Search for the cell housing the specified text and yield its (x, y) center coordinate. 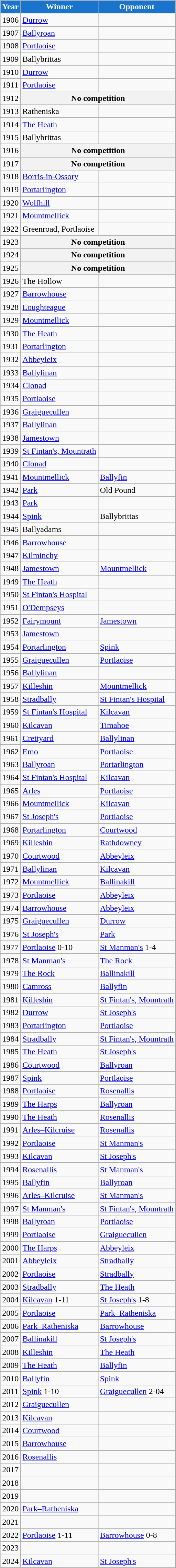
1911 (10, 85)
1965 (10, 790)
1924 (10, 255)
2006 (10, 1326)
Rathdowney (137, 843)
1948 (10, 568)
2012 (10, 1404)
1950 (10, 595)
1921 (10, 216)
1927 (10, 294)
1970 (10, 856)
2008 (10, 1352)
1942 (10, 490)
1975 (10, 921)
1939 (10, 451)
1962 (10, 751)
1934 (10, 386)
1959 (10, 712)
1919 (10, 190)
1937 (10, 425)
O'Dempseys (59, 608)
1963 (10, 764)
1930 (10, 333)
Borris-in-Ossory (59, 177)
2022 (10, 1535)
2017 (10, 1470)
1974 (10, 908)
Fairymount (59, 621)
1952 (10, 621)
1910 (10, 72)
2004 (10, 1300)
1981 (10, 1000)
1957 (10, 686)
2010 (10, 1378)
1991 (10, 1130)
1996 (10, 1195)
1985 (10, 1052)
1946 (10, 542)
1945 (10, 529)
1999 (10, 1235)
2015 (10, 1444)
2023 (10, 1548)
1909 (10, 59)
1929 (10, 320)
1982 (10, 1013)
1972 (10, 882)
1998 (10, 1222)
Loughteague (59, 307)
2014 (10, 1431)
1928 (10, 307)
1983 (10, 1026)
2007 (10, 1339)
2019 (10, 1496)
1947 (10, 555)
2003 (10, 1287)
1932 (10, 359)
1967 (10, 817)
1992 (10, 1143)
The Hollow (59, 281)
1953 (10, 634)
1913 (10, 111)
2016 (10, 1457)
Ballyadams (59, 529)
Old Pound (137, 490)
Wolfhill (59, 203)
1986 (10, 1065)
1984 (10, 1039)
1941 (10, 477)
Greenroad, Portlaoise (59, 229)
Timahoe (137, 725)
Emo (59, 751)
1915 (10, 137)
Portlaoise 1-11 (59, 1535)
1987 (10, 1078)
1917 (10, 164)
1931 (10, 346)
1907 (10, 33)
2021 (10, 1522)
Opponent (137, 7)
1938 (10, 438)
1964 (10, 777)
1973 (10, 895)
1971 (10, 869)
2000 (10, 1248)
1979 (10, 973)
Crettyard (59, 738)
1943 (10, 503)
1955 (10, 660)
Winner (59, 7)
1977 (10, 947)
Ratheniska (59, 111)
1993 (10, 1156)
1997 (10, 1208)
1988 (10, 1091)
1976 (10, 934)
1940 (10, 464)
1912 (10, 98)
1951 (10, 608)
1933 (10, 372)
2020 (10, 1509)
Arles (59, 790)
1954 (10, 647)
1908 (10, 46)
1936 (10, 412)
St Joseph's 1-8 (137, 1300)
1926 (10, 281)
1980 (10, 986)
1935 (10, 399)
1925 (10, 268)
2024 (10, 1561)
St Manman's 1-4 (137, 947)
1914 (10, 124)
1995 (10, 1182)
2011 (10, 1391)
1922 (10, 229)
1968 (10, 830)
1978 (10, 960)
1969 (10, 843)
Year (10, 7)
1989 (10, 1104)
Kilcavan 1-11 (59, 1300)
Barrowhouse 0-8 (137, 1535)
1916 (10, 150)
Camross (59, 986)
Portlaoise 0-10 (59, 947)
1949 (10, 582)
1994 (10, 1169)
1958 (10, 699)
Kilminchy (59, 555)
1918 (10, 177)
1961 (10, 738)
2018 (10, 1483)
2013 (10, 1418)
Spink 1-10 (59, 1391)
2009 (10, 1365)
1920 (10, 203)
1966 (10, 804)
2002 (10, 1274)
1944 (10, 516)
1990 (10, 1117)
Graiguecullen 2-04 (137, 1391)
1923 (10, 242)
1960 (10, 725)
2001 (10, 1261)
1906 (10, 20)
2005 (10, 1313)
1956 (10, 673)
